Return [x, y] of the center of cell containing provided text 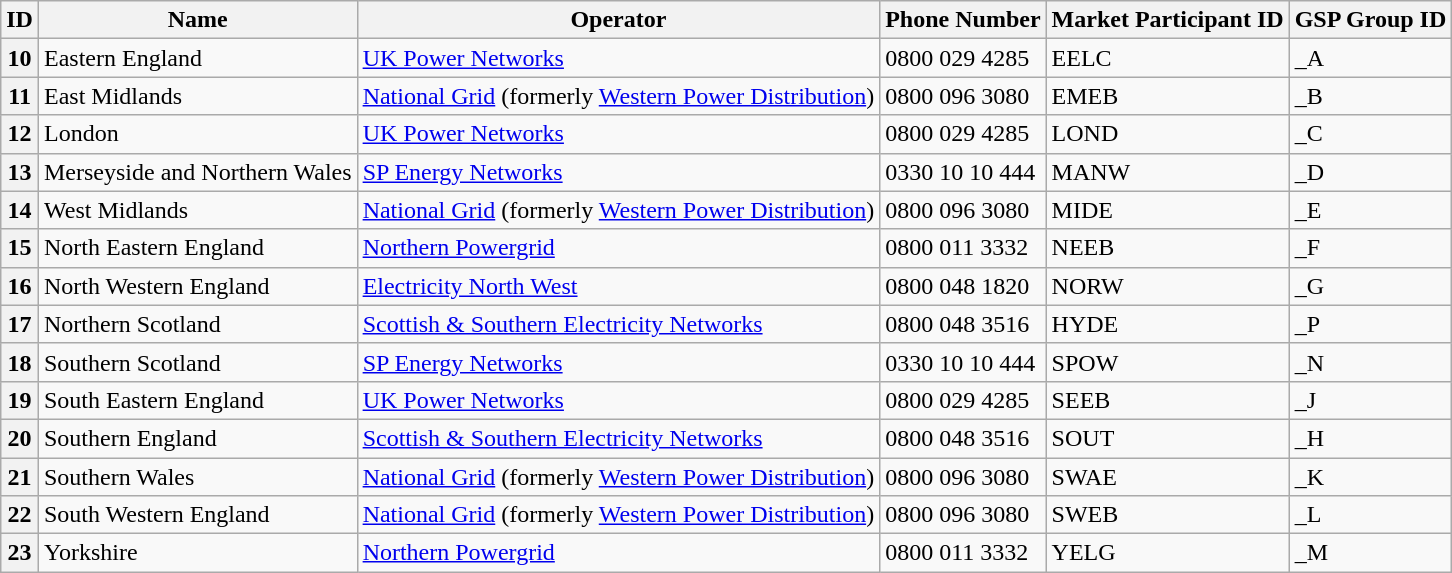
London [198, 134]
_F [1370, 248]
Electricity North West [618, 286]
Operator [618, 20]
_B [1370, 96]
_L [1370, 515]
_P [1370, 324]
_A [1370, 58]
_K [1370, 477]
Southern Wales [198, 477]
20 [20, 438]
22 [20, 515]
SPOW [1168, 362]
NORW [1168, 286]
Market Participant ID [1168, 20]
HYDE [1168, 324]
Yorkshire [198, 553]
Southern England [198, 438]
East Midlands [198, 96]
_M [1370, 553]
_J [1370, 400]
0800 048 1820 [963, 286]
Eastern England [198, 58]
11 [20, 96]
12 [20, 134]
_N [1370, 362]
13 [20, 172]
South Western England [198, 515]
_C [1370, 134]
Northern Scotland [198, 324]
MANW [1168, 172]
19 [20, 400]
23 [20, 553]
18 [20, 362]
17 [20, 324]
North Eastern England [198, 248]
EMEB [1168, 96]
North Western England [198, 286]
_H [1370, 438]
Southern Scotland [198, 362]
EELC [1168, 58]
LOND [1168, 134]
SWAE [1168, 477]
10 [20, 58]
MIDE [1168, 210]
SOUT [1168, 438]
_D [1370, 172]
_G [1370, 286]
Name [198, 20]
GSP Group ID [1370, 20]
16 [20, 286]
21 [20, 477]
West Midlands [198, 210]
South Eastern England [198, 400]
14 [20, 210]
NEEB [1168, 248]
Merseyside and Northern Wales [198, 172]
Phone Number [963, 20]
15 [20, 248]
_E [1370, 210]
SEEB [1168, 400]
ID [20, 20]
SWEB [1168, 515]
YELG [1168, 553]
